Provide the [x, y] coordinate of the cell's center where the given text is located.  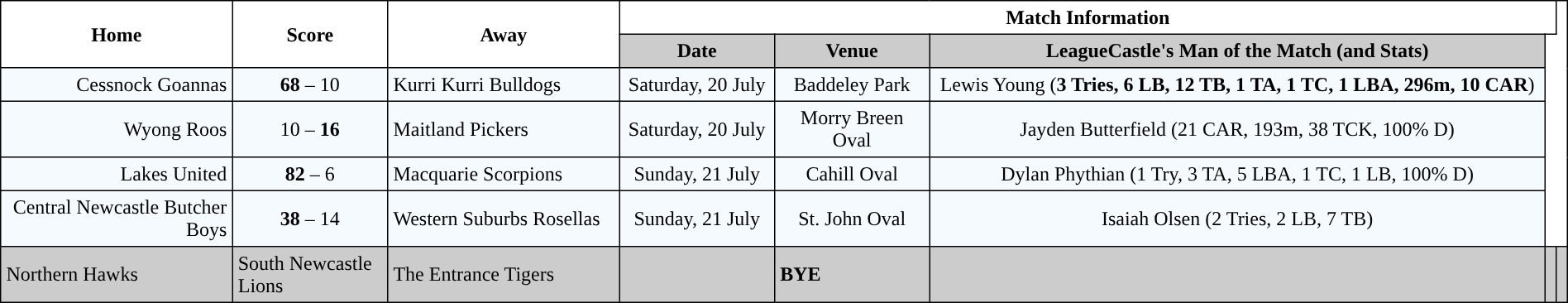
Dylan Phythian (1 Try, 3 TA, 5 LBA, 1 TC, 1 LB, 100% D) [1237, 174]
Maitland Pickers [504, 129]
Away [504, 35]
Western Suburbs Rosellas [504, 219]
38 – 14 [310, 219]
Venue [852, 50]
LeagueCastle's Man of the Match (and Stats) [1237, 50]
BYE [852, 275]
Score [310, 35]
Match Information [1088, 17]
Kurri Kurri Bulldogs [504, 84]
Home [117, 35]
Isaiah Olsen (2 Tries, 2 LB, 7 TB) [1237, 219]
Lakes United [117, 174]
82 – 6 [310, 174]
Cessnock Goannas [117, 84]
The Entrance Tigers [504, 275]
Wyong Roos [117, 129]
68 – 10 [310, 84]
Jayden Butterfield (21 CAR, 193m, 38 TCK, 100% D) [1237, 129]
Date [696, 50]
Central Newcastle Butcher Boys [117, 219]
Lewis Young (3 Tries, 6 LB, 12 TB, 1 TA, 1 TC, 1 LBA, 296m, 10 CAR) [1237, 84]
Macquarie Scorpions [504, 174]
Cahill Oval [852, 174]
St. John Oval [852, 219]
Baddeley Park [852, 84]
10 – 16 [310, 129]
South Newcastle Lions [310, 275]
Morry Breen Oval [852, 129]
Northern Hawks [117, 275]
